Determine the [x, y] coordinate at the center of the cell enclosing the given text.  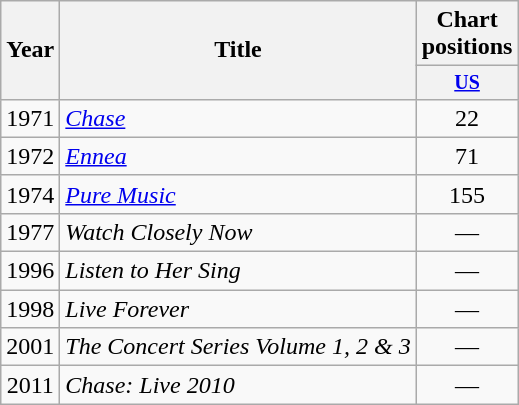
22 [467, 118]
1971 [30, 118]
Ennea [238, 156]
1977 [30, 232]
2001 [30, 347]
Watch Closely Now [238, 232]
Chase: Live 2010 [238, 385]
Chart positions [467, 34]
71 [467, 156]
1974 [30, 194]
US [467, 82]
Live Forever [238, 309]
Title [238, 50]
2011 [30, 385]
The Concert Series Volume 1, 2 & 3 [238, 347]
Chase [238, 118]
1996 [30, 271]
Year [30, 50]
Listen to Her Sing [238, 271]
1972 [30, 156]
155 [467, 194]
1998 [30, 309]
Pure Music [238, 194]
